Pinpoint the cell where the given text exists, returning its [x, y] midpoint coordinate. 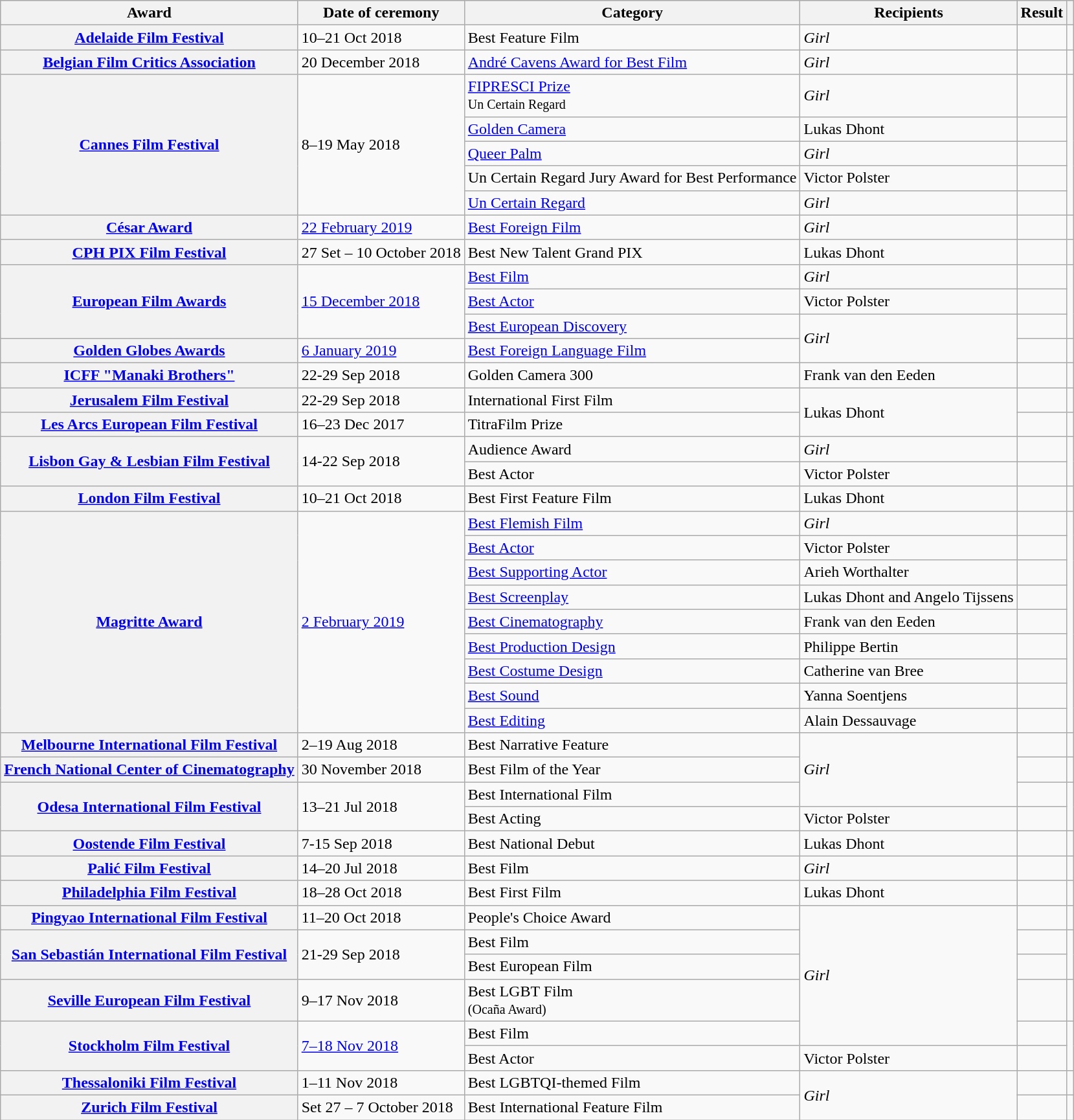
Odesa International Film Festival [149, 807]
30 November 2018 [381, 770]
Un Certain Regard Jury Award for Best Performance [632, 178]
Best Sound [632, 695]
Best Screenplay [632, 597]
Adelaide Film Festival [149, 38]
French National Center of Cinematography [149, 770]
Golden Camera [632, 129]
1–11 Nov 2018 [381, 1082]
Best National Debut [632, 844]
ICFF "Manaki Brothers" [149, 375]
Philadelphia Film Festival [149, 893]
9–17 Nov 2018 [381, 1000]
2–19 Aug 2018 [381, 745]
Lukas Dhont and Angelo Tijssens [909, 597]
Magritte Award [149, 622]
Melbourne International Film Festival [149, 745]
22 February 2019 [381, 227]
Stockholm Film Festival [149, 1046]
CPH PIX Film Festival [149, 252]
Best Film of the Year [632, 770]
Result [1042, 13]
Queer Palm [632, 153]
Best First Feature Film [632, 498]
Pingyao International Film Festival [149, 917]
Seville European Film Festival [149, 1000]
Philippe Bertin [909, 646]
TitraFilm Prize [632, 425]
16–23 Dec 2017 [381, 425]
Best International Feature Film [632, 1107]
Best Flemish Film [632, 523]
Best Foreign Film [632, 227]
European Film Awards [149, 301]
Les Arcs European Film Festival [149, 425]
Award [149, 13]
César Award [149, 227]
Alain Dessauvage [909, 721]
San Sebastián International Film Festival [149, 954]
Best International Film [632, 794]
7-15 Sep 2018 [381, 844]
International First Film [632, 400]
18–28 Oct 2018 [381, 893]
2 February 2019 [381, 622]
Best Editing [632, 721]
Recipients [909, 13]
Best LGBT Film (Ocaña Award) [632, 1000]
Best Narrative Feature [632, 745]
Arieh Worthalter [909, 572]
Golden Camera 300 [632, 375]
André Cavens Award for Best Film [632, 62]
Best Cinematography [632, 622]
Oostende Film Festival [149, 844]
FIPRESCI PrizeUn Certain Regard [632, 96]
6 January 2019 [381, 351]
Un Certain Regard [632, 203]
Best First Film [632, 893]
Category [632, 13]
Best Costume Design [632, 671]
Best New Talent Grand PIX [632, 252]
Best LGBTQI-themed Film [632, 1082]
Lisbon Gay & Lesbian Film Festival [149, 462]
Best Supporting Actor [632, 572]
Best Acting [632, 819]
London Film Festival [149, 498]
21-29 Sep 2018 [381, 954]
Catherine van Bree [909, 671]
Set 27 – 7 October 2018 [381, 1107]
People's Choice Award [632, 917]
8–19 May 2018 [381, 145]
11–20 Oct 2018 [381, 917]
7–18 Nov 2018 [381, 1046]
13–21 Jul 2018 [381, 807]
Best Feature Film [632, 38]
Date of ceremony [381, 13]
Yanna Soentjens [909, 695]
20 December 2018 [381, 62]
Zurich Film Festival [149, 1107]
Belgian Film Critics Association [149, 62]
14–20 Jul 2018 [381, 868]
Jerusalem Film Festival [149, 400]
Thessaloniki Film Festival [149, 1082]
14-22 Sep 2018 [381, 462]
Palić Film Festival [149, 868]
Best European Film [632, 967]
Best European Discovery [632, 326]
Best Production Design [632, 646]
27 Set – 10 October 2018 [381, 252]
Audience Award [632, 449]
15 December 2018 [381, 301]
Golden Globes Awards [149, 351]
Best Foreign Language Film [632, 351]
Cannes Film Festival [149, 145]
